Capture the cell that displays the provided text and extract its (X, Y) central coordinate. 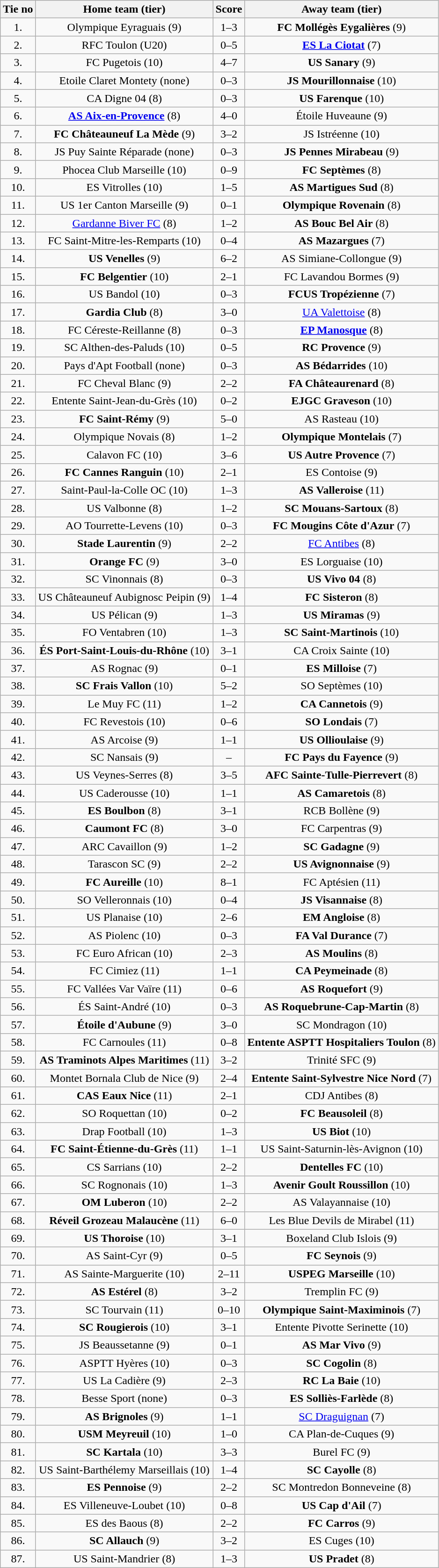
Entente Saint-Sylvestre Nice Nord (7) (342, 1078)
1–0 (229, 1434)
Étoile Huveaune (9) (342, 116)
AS Traminots Alpes Maritimes (11) (124, 1060)
0–9 (229, 169)
SC Vinonnais (8) (124, 579)
FC Beausoleil (8) (342, 1114)
Olympique Montelais (7) (342, 437)
Away team (tier) (342, 9)
36. (18, 650)
87. (18, 1559)
FC Antibes (8) (342, 544)
79. (18, 1416)
Entente Pivotte Serinette (10) (342, 1327)
17. (18, 312)
US Miramas (9) (342, 615)
Entente ASPTT Hospitaliers Toulon (8) (342, 1042)
JS Beaussetanne (9) (124, 1345)
5–0 (229, 419)
AS Brignoles (9) (124, 1416)
Burel FC (9) (342, 1452)
74. (18, 1327)
13. (18, 241)
49. (18, 882)
46. (18, 829)
Phocea Club Marseille (10) (124, 169)
2–11 (229, 1274)
Gardia Club (8) (124, 312)
RC La Baie (10) (342, 1381)
65. (18, 1167)
Pays d'Apt Football (none) (124, 365)
SC Kartala (10) (124, 1452)
Entente Saint-Jean-du-Grès (10) (124, 401)
71. (18, 1274)
22. (18, 401)
FC Carros (9) (342, 1523)
81. (18, 1452)
CA Peymeinade (8) (342, 971)
86. (18, 1541)
JS Visannaise (8) (342, 900)
54. (18, 971)
67. (18, 1203)
48. (18, 864)
55. (18, 989)
3–5 (229, 775)
19. (18, 348)
AS Roquebrune-Cap-Martin (8) (342, 1006)
AS Arcoise (9) (124, 739)
AS Mazargues (7) (342, 241)
FC Châteauneuf La Mède (9) (124, 134)
US Cap d'Ail (7) (342, 1505)
Score (229, 9)
ASPTT Hyères (10) (124, 1363)
39. (18, 704)
73. (18, 1309)
Tremplin FC (9) (342, 1291)
FC Cannes Ranguin (10) (124, 472)
AS Moulins (8) (342, 953)
CA Digne 04 (8) (124, 98)
JS Istréenne (10) (342, 134)
5–2 (229, 686)
JS Pennes Mirabeau (9) (342, 152)
2–4 (229, 1078)
14. (18, 259)
Olympique Novais (8) (124, 437)
AS Bouc Bel Air (8) (342, 223)
43. (18, 775)
ARC Cavaillon (9) (124, 846)
SC Rougierois (10) (124, 1327)
RC Provence (9) (342, 348)
1–5 (229, 187)
SC Nansais (9) (124, 757)
37. (18, 668)
Besse Sport (none) (124, 1399)
US Saint-Saturnin-lès-Avignon (10) (342, 1149)
83. (18, 1488)
Caumont FC (8) (124, 829)
Réveil Grozeau Malaucène (11) (124, 1220)
Tie no (18, 9)
4–0 (229, 116)
23. (18, 419)
AS Valleroise (11) (342, 490)
26. (18, 472)
34. (18, 615)
SC Cayolle (8) (342, 1470)
41. (18, 739)
Étoile d'Aubune (9) (124, 1024)
AS Roquefort (9) (342, 989)
18. (18, 330)
AS Mar Vivo (9) (342, 1345)
EP Manosque (8) (342, 330)
58. (18, 1042)
FC Seynois (9) (342, 1256)
AS Martigues Sud (8) (342, 187)
FC Lavandou Bormes (9) (342, 277)
Etoile Claret Montety (none) (124, 80)
Boxeland Club Islois (9) (342, 1238)
32. (18, 579)
6–2 (229, 259)
FC Saint-Rémy (9) (124, 419)
5. (18, 98)
SC Allauch (9) (124, 1541)
Gardanne Biver FC (8) (124, 223)
8–1 (229, 882)
SC Althen-des-Paluds (10) (124, 348)
US Châteauneuf Aubignosc Peipin (9) (124, 597)
FA Châteaurenard (8) (342, 383)
15. (18, 277)
FC Pays du Fayence (9) (342, 757)
SC Cogolin (8) (342, 1363)
AS Aix-en-Provence (8) (124, 116)
CA Cannetois (9) (342, 704)
ÉS Saint-André (10) (124, 1006)
Olympique Rovenain (8) (342, 205)
9. (18, 169)
AS Sainte-Marguerite (10) (124, 1274)
Stade Laurentin (9) (124, 544)
33. (18, 597)
66. (18, 1185)
3. (18, 63)
7. (18, 134)
ES des Baous (8) (124, 1523)
72. (18, 1291)
SC Mondragon (10) (342, 1024)
Drap Football (10) (124, 1131)
EJGC Graveson (10) (342, 401)
84. (18, 1505)
RCB Bollène (9) (342, 811)
47. (18, 846)
Calavon FC (10) (124, 454)
JS Puy Sainte Réparade (none) (124, 152)
38. (18, 686)
US Valbonne (8) (124, 508)
57. (18, 1024)
52. (18, 935)
82. (18, 1470)
SC Saint-Martinois (10) (342, 633)
0–10 (229, 1309)
UA Valettoise (8) (342, 312)
FC Mougins Côte d'Azur (7) (342, 526)
AS Rasteau (10) (342, 419)
80. (18, 1434)
Tarascon SC (9) (124, 864)
62. (18, 1114)
SO Velleronnais (10) (124, 900)
FC Sisteron (8) (342, 597)
SC Gadagne (9) (342, 846)
US Veynes-Serres (8) (124, 775)
ÉS Port-Saint-Louis-du-Rhône (10) (124, 650)
12. (18, 223)
SC Frais Vallon (10) (124, 686)
AS Bédarrides (10) (342, 365)
CDJ Antibes (8) (342, 1096)
SC Rognonais (10) (124, 1185)
EM Angloise (8) (342, 918)
SC Montredon Bonneveine (8) (342, 1488)
SO Londais (7) (342, 722)
FC Saint-Mitre-les-Remparts (10) (124, 241)
56. (18, 1006)
3–3 (229, 1452)
FC Saint-Étienne-du-Grès (11) (124, 1149)
ES Villeneuve-Loubet (10) (124, 1505)
AS Piolenc (10) (124, 935)
FC Septèmes (8) (342, 169)
59. (18, 1060)
2. (18, 45)
OM Luberon (10) (124, 1203)
FC Aureille (10) (124, 882)
35. (18, 633)
US Saint-Barthélemy Marseillais (10) (124, 1470)
US Venelles (9) (124, 259)
45. (18, 811)
SC Tourvain (11) (124, 1309)
CA Croix Sainte (10) (342, 650)
63. (18, 1131)
AS Simiane-Collongue (9) (342, 259)
ES Solliès-Farlède (8) (342, 1399)
RFC Toulon (U20) (124, 45)
CA Plan-de-Cuques (9) (342, 1434)
75. (18, 1345)
10. (18, 187)
AS Camaretois (8) (342, 793)
US Caderousse (10) (124, 793)
AFC Sainte-Tulle-Pierrevert (8) (342, 775)
FC Carnoules (11) (124, 1042)
24. (18, 437)
85. (18, 1523)
2–6 (229, 918)
76. (18, 1363)
31. (18, 562)
6. (18, 116)
Olympique Saint-Maximinois (7) (342, 1309)
US Saint-Mandrier (8) (124, 1559)
70. (18, 1256)
US Ollioulaise (9) (342, 739)
Saint-Paul-la-Colle OC (10) (124, 490)
44. (18, 793)
CS Sarrians (10) (124, 1167)
FC Cheval Blanc (9) (124, 383)
29. (18, 526)
AO Tourrette-Levens (10) (124, 526)
60. (18, 1078)
40. (18, 722)
Home team (tier) (124, 9)
AS Rognac (9) (124, 668)
USM Meyreuil (10) (124, 1434)
FA Val Durance (7) (342, 935)
SC Mouans-Sartoux (8) (342, 508)
11. (18, 205)
64. (18, 1149)
FC Euro African (10) (124, 953)
4–7 (229, 63)
53. (18, 953)
50. (18, 900)
ES La Ciotat (7) (342, 45)
FC Céreste-Reillanne (8) (124, 330)
78. (18, 1399)
US Bandol (10) (124, 294)
ES Contoise (9) (342, 472)
Trinité SFC (9) (342, 1060)
30. (18, 544)
1. (18, 27)
Les Blue Devils de Mirabel (11) (342, 1220)
69. (18, 1238)
ES Lorguaise (10) (342, 562)
4. (18, 80)
21. (18, 383)
ES Milloise (7) (342, 668)
Avenir Goult Roussillon (10) (342, 1185)
FC Pugetois (10) (124, 63)
AS Valayannaise (10) (342, 1203)
FCUS Tropézienne (7) (342, 294)
ES Boulbon (8) (124, 811)
28. (18, 508)
SC Draguignan (7) (342, 1416)
US Pélican (9) (124, 615)
CAS Eaux Nice (11) (124, 1096)
US La Cadière (9) (124, 1381)
US 1er Canton Marseille (9) (124, 205)
25. (18, 454)
US Sanary (9) (342, 63)
US Planaise (10) (124, 918)
Orange FC (9) (124, 562)
20. (18, 365)
JS Mourillonnaise (10) (342, 80)
FC Belgentier (10) (124, 277)
FC Vallées Var Vaïre (11) (124, 989)
3–6 (229, 454)
– (229, 757)
US Biot (10) (342, 1131)
SO Septèmes (10) (342, 686)
US Thoroise (10) (124, 1238)
AS Saint-Cyr (9) (124, 1256)
SO Roquettan (10) (124, 1114)
51. (18, 918)
US Pradet (8) (342, 1559)
61. (18, 1096)
US Autre Provence (7) (342, 454)
FC Aptésien (11) (342, 882)
42. (18, 757)
US Vivo 04 (8) (342, 579)
68. (18, 1220)
ES Cuges (10) (342, 1541)
FC Carpentras (9) (342, 829)
AS Estérel (8) (124, 1291)
Le Muy FC (11) (124, 704)
16. (18, 294)
Montet Bornala Club de Nice (9) (124, 1078)
ES Pennoise (9) (124, 1488)
Olympique Eyraguais (9) (124, 27)
FC Cimiez (11) (124, 971)
FC Mollégès Eygalières (9) (342, 27)
USPEG Marseille (10) (342, 1274)
FO Ventabren (10) (124, 633)
8. (18, 152)
77. (18, 1381)
US Farenque (10) (342, 98)
FC Revestois (10) (124, 722)
Dentelles FC (10) (342, 1167)
US Avignonnaise (9) (342, 864)
6–0 (229, 1220)
ES Vitrolles (10) (124, 187)
27. (18, 490)
